Return the [x, y] coordinate for the center point of the cell that contains the specified text.  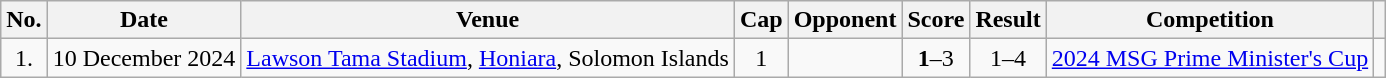
Competition [1210, 20]
Opponent [845, 20]
Result [1008, 20]
Score [936, 20]
1. [24, 58]
10 December 2024 [144, 58]
2024 MSG Prime Minister's Cup [1210, 58]
Cap [761, 20]
Lawson Tama Stadium, Honiara, Solomon Islands [488, 58]
1–3 [936, 58]
Date [144, 20]
1–4 [1008, 58]
1 [761, 58]
Venue [488, 20]
No. [24, 20]
